Output the [X, Y] coordinate of the center of the cell containing the given text.  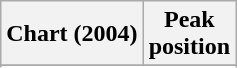
Chart (2004) [72, 34]
Peak position [189, 34]
